Locate the cell with the specified text and output its (X, Y) center coordinate. 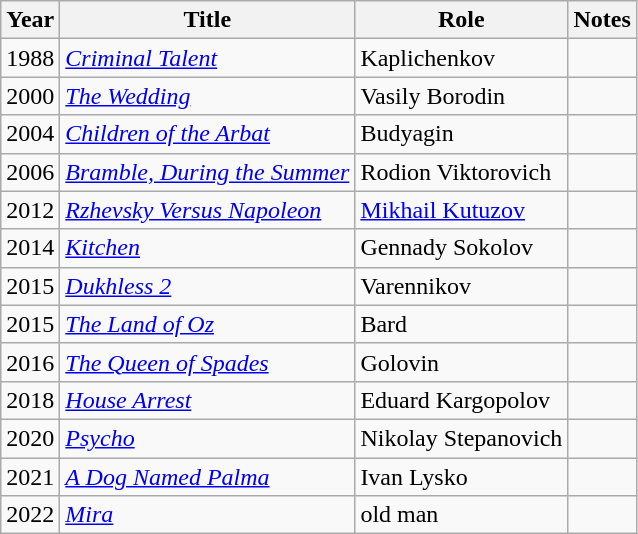
2016 (30, 362)
2018 (30, 400)
Children of the Arbat (208, 134)
The Land of Oz (208, 324)
Vasily Borodin (462, 96)
2000 (30, 96)
The Queen of Spades (208, 362)
Golovin (462, 362)
Kitchen (208, 248)
Rodion Viktorovich (462, 172)
2014 (30, 248)
A Dog Named Palma (208, 477)
Bard (462, 324)
Mira (208, 515)
Title (208, 20)
Notes (602, 20)
old man (462, 515)
Psycho (208, 438)
2012 (30, 210)
Nikolay Stepanovich (462, 438)
Budyagin (462, 134)
The Wedding (208, 96)
Ivan Lysko (462, 477)
2020 (30, 438)
Rzhevsky Versus Napoleon (208, 210)
2022 (30, 515)
2004 (30, 134)
Mikhail Kutuzov (462, 210)
1988 (30, 58)
Gennady Sokolov (462, 248)
House Arrest (208, 400)
Eduard Kargopolov (462, 400)
Bramble, During the Summer (208, 172)
Kaplichenkov (462, 58)
Role (462, 20)
Criminal Talent (208, 58)
Varennikov (462, 286)
2006 (30, 172)
Dukhless 2 (208, 286)
Year (30, 20)
2021 (30, 477)
